Locate the cell with the specified text and output its [X, Y] center coordinate. 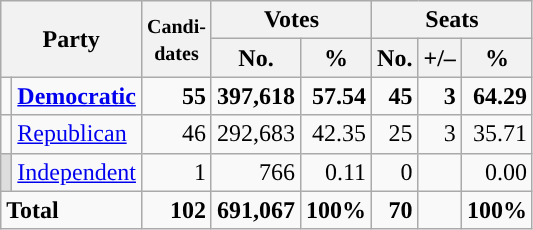
64.29 [496, 96]
42.35 [336, 134]
397,618 [256, 96]
Seats [452, 20]
70 [395, 210]
55 [176, 96]
45 [395, 96]
691,067 [256, 210]
+/– [440, 58]
1 [176, 172]
0.00 [496, 172]
766 [256, 172]
25 [395, 134]
0 [395, 172]
Republican [77, 134]
Independent [77, 172]
292,683 [256, 134]
Democratic [77, 96]
35.71 [496, 134]
0.11 [336, 172]
Party [72, 39]
Candi-dates [176, 39]
Total [72, 210]
57.54 [336, 96]
102 [176, 210]
46 [176, 134]
Votes [291, 20]
